For the text-containing cell, return its midpoint in [x, y] coordinate format. 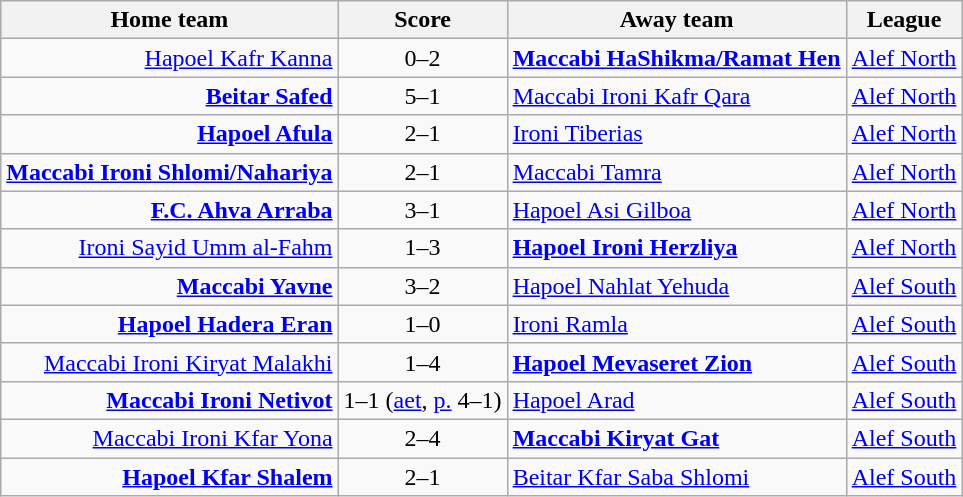
Score [422, 20]
Maccabi Ironi Netivot [170, 400]
F.C. Ahva Arraba [170, 210]
Hapoel Kfar Shalem [170, 477]
Maccabi Ironi Kiryat Malakhi [170, 362]
Hapoel Nahlat Yehuda [676, 286]
1–3 [422, 248]
Maccabi Ironi Shlomi/Nahariya [170, 172]
Beitar Safed [170, 96]
Hapoel Mevaseret Zion [676, 362]
Hapoel Asi Gilboa [676, 210]
Maccabi Yavne [170, 286]
Away team [676, 20]
0–2 [422, 58]
Hapoel Ironi Herzliya [676, 248]
Maccabi Kiryat Gat [676, 438]
Ironi Ramla [676, 324]
5–1 [422, 96]
League [904, 20]
Maccabi Ironi Kfar Yona [170, 438]
Hapoel Hadera Eran [170, 324]
Maccabi Tamra [676, 172]
Ironi Sayid Umm al-Fahm [170, 248]
Ironi Tiberias [676, 134]
3–1 [422, 210]
3–2 [422, 286]
Maccabi HaShikma/Ramat Hen [676, 58]
Home team [170, 20]
Hapoel Afula [170, 134]
2–4 [422, 438]
Hapoel Kafr Kanna [170, 58]
1–1 (aet, p. 4–1) [422, 400]
1–0 [422, 324]
1–4 [422, 362]
Maccabi Ironi Kafr Qara [676, 96]
Hapoel Arad [676, 400]
Beitar Kfar Saba Shlomi [676, 477]
